Capture the cell that displays the provided text and extract its (X, Y) central coordinate. 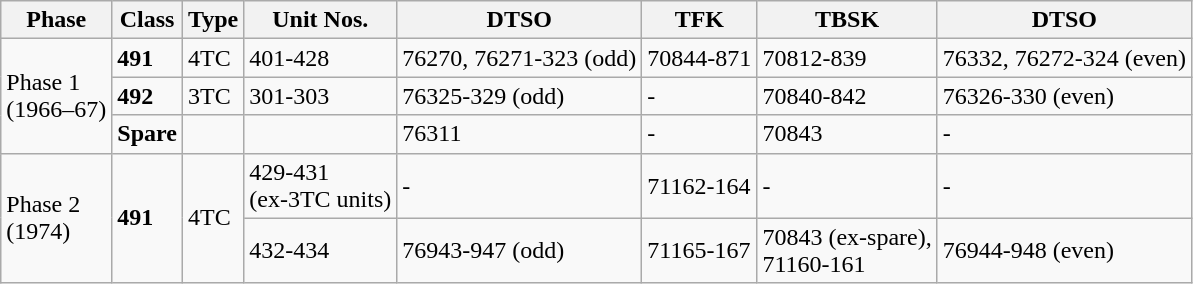
429-431(ex-3TC units) (320, 186)
76943-947 (odd) (520, 250)
301-303 (320, 96)
76944-948 (even) (1064, 250)
Type (212, 20)
76270, 76271-323 (odd) (520, 58)
76311 (520, 134)
TBSK (847, 20)
70812-839 (847, 58)
Spare (148, 134)
76325-329 (odd) (520, 96)
70843 (ex-spare),71160-161 (847, 250)
70844-871 (700, 58)
492 (148, 96)
76326-330 (even) (1064, 96)
71165-167 (700, 250)
Phase 2(1974) (56, 218)
401-428 (320, 58)
432-434 (320, 250)
76332, 76272-324 (even) (1064, 58)
71162-164 (700, 186)
70843 (847, 134)
TFK (700, 20)
3TC (212, 96)
70840-842 (847, 96)
Phase 1(1966–67) (56, 96)
Phase (56, 20)
Class (148, 20)
Unit Nos. (320, 20)
